Search for the cell housing the specified text and yield its [X, Y] center coordinate. 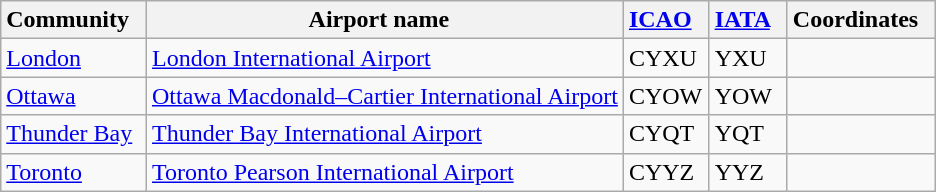
IATA [748, 20]
CYYZ [666, 172]
London [74, 58]
Thunder Bay International Airport [384, 134]
YQT [748, 134]
ICAO [666, 20]
Toronto [74, 172]
YYZ [748, 172]
Airport name [384, 20]
CYQT [666, 134]
CYXU [666, 58]
Ottawa Macdonald–Cartier International Airport [384, 96]
Community [74, 20]
Coordinates [861, 20]
Ottawa [74, 96]
YOW [748, 96]
Toronto Pearson International Airport [384, 172]
CYOW [666, 96]
London International Airport [384, 58]
YXU [748, 58]
Thunder Bay [74, 134]
